Extract the (X, Y) coordinate from the center of the cell holding the provided text.  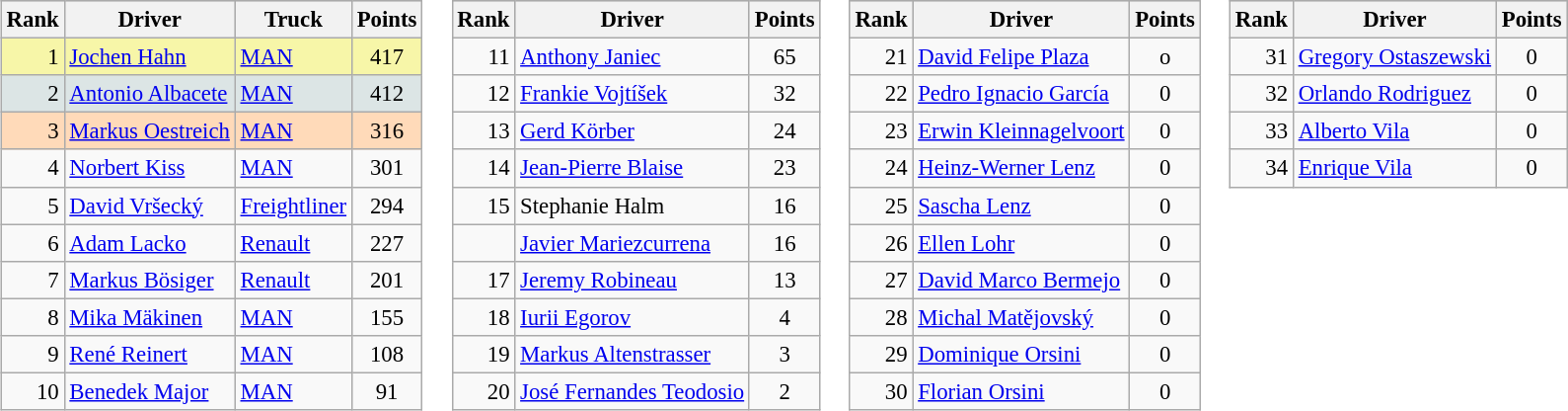
Ellen Lohr (1021, 243)
412 (387, 94)
316 (387, 131)
Freightliner (293, 205)
6 (33, 243)
30 (881, 391)
Adam Lacko (150, 243)
Antonio Albacete (150, 94)
David Vršecký (150, 205)
Gerd Körber (633, 131)
18 (484, 317)
108 (387, 354)
65 (784, 57)
Orlando Rodriguez (1394, 94)
Norbert Kiss (150, 168)
27 (881, 280)
19 (484, 354)
Stephanie Halm (633, 205)
René Reinert (150, 354)
Alberto Vila (1394, 131)
1 (33, 57)
Pedro Ignacio García (1021, 94)
5 (33, 205)
Truck (293, 20)
Mika Mäkinen (150, 317)
25 (881, 205)
Michal Matějovský (1021, 317)
8 (33, 317)
29 (881, 354)
301 (387, 168)
91 (387, 391)
20 (484, 391)
31 (1262, 57)
26 (881, 243)
Iurii Egorov (633, 317)
Heinz-Werner Lenz (1021, 168)
11 (484, 57)
Benedek Major (150, 391)
Gregory Ostaszewski (1394, 57)
David Felipe Plaza (1021, 57)
Jeremy Robineau (633, 280)
294 (387, 205)
Dominique Orsini (1021, 354)
David Marco Bermejo (1021, 280)
227 (387, 243)
417 (387, 57)
15 (484, 205)
Markus Altenstrasser (633, 354)
7 (33, 280)
Markus Bösiger (150, 280)
Frankie Vojtíšek (633, 94)
o (1164, 57)
21 (881, 57)
28 (881, 317)
Markus Oestreich (150, 131)
201 (387, 280)
34 (1262, 168)
Erwin Kleinnagelvoort (1021, 131)
José Fernandes Teodosio (633, 391)
155 (387, 317)
Sascha Lenz (1021, 205)
9 (33, 354)
Anthony Janiec (633, 57)
22 (881, 94)
Enrique Vila (1394, 168)
Jean-Pierre Blaise (633, 168)
17 (484, 280)
Florian Orsini (1021, 391)
14 (484, 168)
12 (484, 94)
Jochen Hahn (150, 57)
33 (1262, 131)
10 (33, 391)
Javier Mariezcurrena (633, 243)
